Detect which cell encompasses the target text, then output its [x, y] center coordinate. 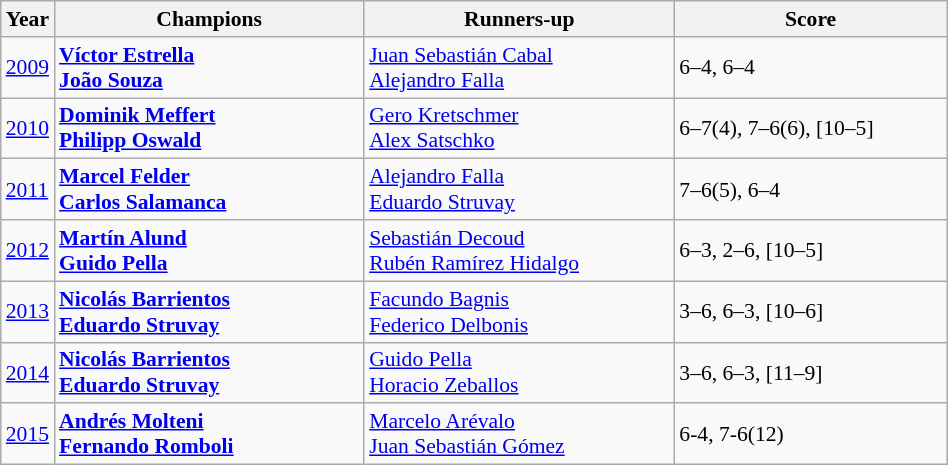
Dominik Meffert Philipp Oswald [209, 128]
2013 [28, 312]
6–4, 6–4 [810, 68]
Alejandro Falla Eduardo Struvay [519, 190]
Víctor Estrella João Souza [209, 68]
Marcelo Arévalo Juan Sebastián Gómez [519, 434]
2012 [28, 250]
Sebastián Decoud Rubén Ramírez Hidalgo [519, 250]
Marcel Felder Carlos Salamanca [209, 190]
2015 [28, 434]
Facundo Bagnis Federico Delbonis [519, 312]
2014 [28, 372]
Champions [209, 19]
Score [810, 19]
Juan Sebastián Cabal Alejandro Falla [519, 68]
2009 [28, 68]
Runners-up [519, 19]
Martín Alund Guido Pella [209, 250]
Guido Pella Horacio Zeballos [519, 372]
Andrés Molteni Fernando Romboli [209, 434]
2010 [28, 128]
3–6, 6–3, [10–6] [810, 312]
6–3, 2–6, [10–5] [810, 250]
7–6(5), 6–4 [810, 190]
2011 [28, 190]
3–6, 6–3, [11–9] [810, 372]
Gero Kretschmer Alex Satschko [519, 128]
Year [28, 19]
6-4, 7-6(12) [810, 434]
6–7(4), 7–6(6), [10–5] [810, 128]
